Output the [x, y] coordinate of the center of the cell containing the given text.  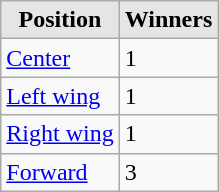
Right wing [60, 134]
Center [60, 58]
3 [168, 172]
Left wing [60, 96]
Forward [60, 172]
Position [60, 20]
Winners [168, 20]
